For the text-containing cell, return its midpoint in [x, y] coordinate format. 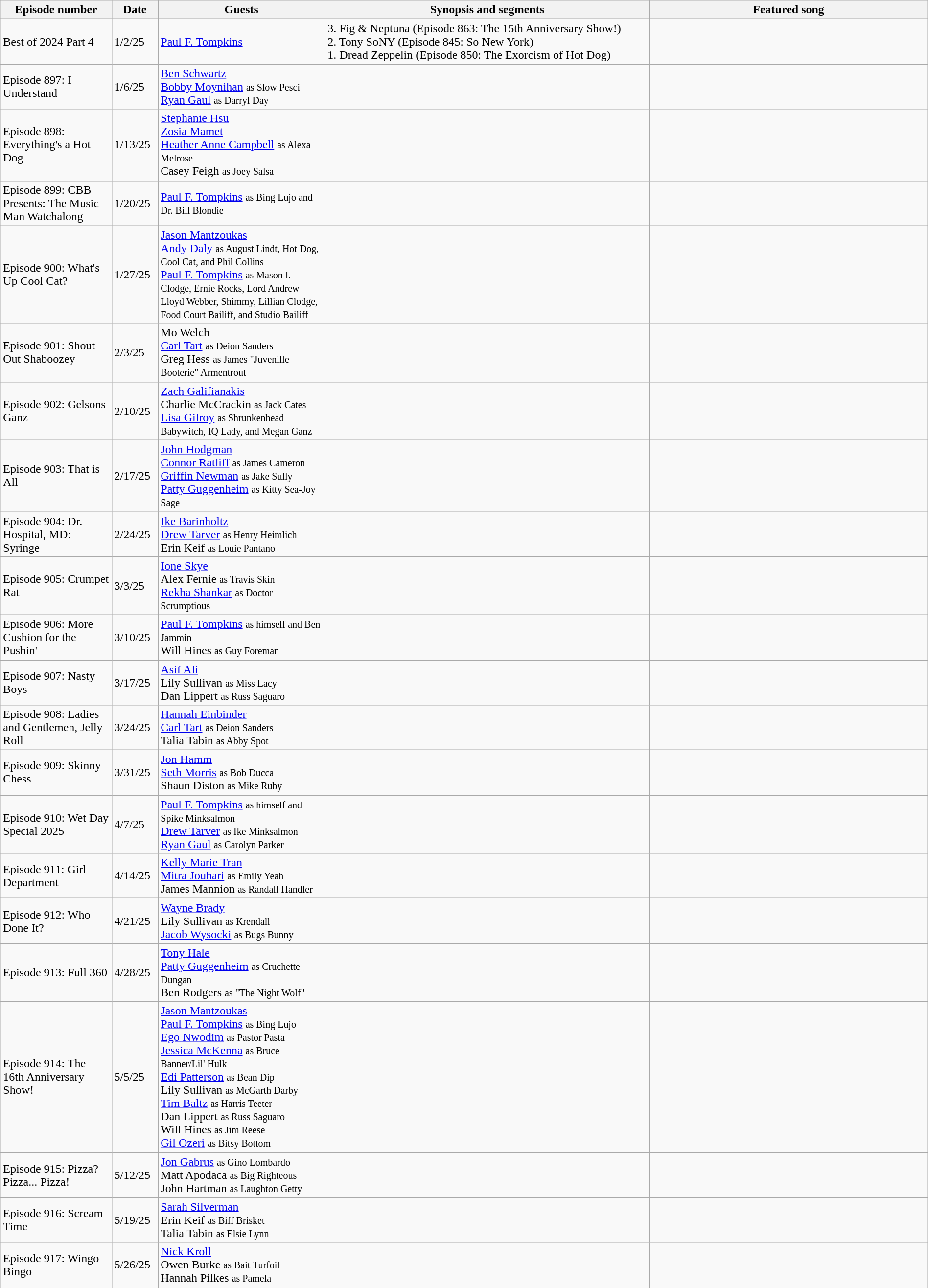
Episode 901: Shout Out Shaboozey [56, 352]
Episode 915: Pizza? Pizza... Pizza! [56, 1175]
Wayne BradyLily Sullivan as KrendallJacob Wysocki as Bugs Bunny [242, 921]
Tony HalePatty Guggenheim as Cruchette DunganBen Rodgers as "The Night Wolf" [242, 973]
Episode 904: Dr. Hospital, MD: Syringe [56, 534]
Paul F. Tompkins as himself and Spike MinksalmonDrew Tarver as Ike MinksalmonRyan Gaul as Carolyn Parker [242, 824]
Episode 906: More Cushion for the Pushin' [56, 637]
Ike BarinholtzDrew Tarver as Henry HeimlichErin Keif as Louie Pantano [242, 534]
Episode 897: I Understand [56, 87]
Guests [242, 10]
Episode 916: Scream Time [56, 1220]
Asif AliLily Sullivan as Miss LacyDan Lippert as Russ Saguaro [242, 682]
Paul F. Tompkins [242, 42]
Episode number [56, 10]
Kelly Marie TranMitra Jouhari as Emily YeahJames Mannion as Randall Handler [242, 876]
Ione SkyeAlex Fernie as Travis SkinRekha Shankar as Doctor Scrumptious [242, 585]
1/20/25 [135, 203]
5/12/25 [135, 1175]
Episode 917: Wingo Bingo [56, 1265]
Episode 903: That is All [56, 476]
3/10/25 [135, 637]
Paul F. Tompkins as himself and Ben JamminWill Hines as Guy Foreman [242, 637]
Episode 898: Everything's a Hot Dog [56, 145]
1/27/25 [135, 275]
2/17/25 [135, 476]
Episode 907: Nasty Boys [56, 682]
Featured song [789, 10]
Best of 2024 Part 4 [56, 42]
4/28/25 [135, 973]
Date [135, 10]
Ben SchwartzBobby Moynihan as Slow PesciRyan Gaul as Darryl Day [242, 87]
Episode 899: CBB Presents: The Music Man Watchalong [56, 203]
Episode 905: Crumpet Rat [56, 585]
3/3/25 [135, 585]
Synopsis and segments [487, 10]
Episode 910: Wet Day Special 2025 [56, 824]
Episode 913: Full 360 [56, 973]
2/24/25 [135, 534]
2/3/25 [135, 352]
5/19/25 [135, 1220]
Episode 912: Who Done It? [56, 921]
5/5/25 [135, 1077]
Hannah EinbinderCarl Tart as Deion SandersTalia Tabin as Abby Spot [242, 728]
Stephanie HsuZosia MametHeather Anne Campbell as Alexa MelroseCasey Feigh as Joey Salsa [242, 145]
1/6/25 [135, 87]
Episode 909: Skinny Chess [56, 773]
Zach GalifianakisCharlie McCrackin as Jack CatesLisa Gilroy as Shrunkenhead Babywitch, IQ Lady, and Megan Ganz [242, 411]
3/31/25 [135, 773]
Episode 900: What's Up Cool Cat? [56, 275]
Sarah SilvermanErin Keif as Biff BrisketTalia Tabin as Elsie Lynn [242, 1220]
Jon Gabrus as Gino LombardoMatt Apodaca as Big RighteousJohn Hartman as Laughton Getty [242, 1175]
John HodgmanConnor Ratliff as James CameronGriffin Newman as Jake SullyPatty Guggenheim as Kitty Sea-Joy Sage [242, 476]
3/17/25 [135, 682]
1/13/25 [135, 145]
4/7/25 [135, 824]
Paul F. Tompkins as Bing Lujo and Dr. Bill Blondie [242, 203]
3/24/25 [135, 728]
Nick KrollOwen Burke as Bait TurfoilHannah Pilkes as Pamela [242, 1265]
Episode 911: Girl Department [56, 876]
1/2/25 [135, 42]
4/21/25 [135, 921]
Jon HammSeth Morris as Bob DuccaShaun Diston as Mike Ruby [242, 773]
2/10/25 [135, 411]
Episode 914: The 16th Anniversary Show! [56, 1077]
Episode 902: Gelsons Ganz [56, 411]
Episode 908: Ladies and Gentlemen, Jelly Roll [56, 728]
4/14/25 [135, 876]
Mo WelchCarl Tart as Deion SandersGreg Hess as James "Juvenille Booterie" Armentrout [242, 352]
5/26/25 [135, 1265]
